Return the [x, y] coordinate for the center point of the cell that contains the specified text.  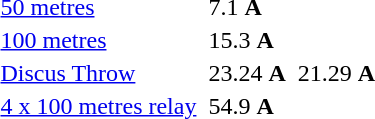
15.3 A [247, 40]
23.24 A [247, 73]
